Find where the given text appears and provide that cell's center as (X, Y) coordinate. 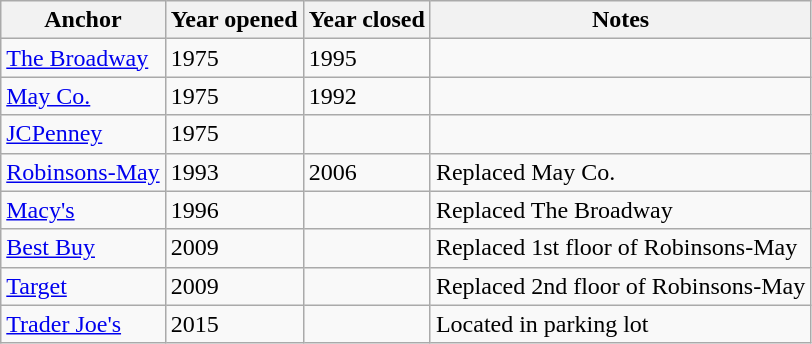
The Broadway (83, 58)
Year opened (234, 20)
Replaced May Co. (620, 172)
Replaced The Broadway (620, 210)
Best Buy (83, 248)
Robinsons-May (83, 172)
Notes (620, 20)
1995 (366, 58)
2006 (366, 172)
JCPenney (83, 134)
Target (83, 286)
Replaced 1st floor of Robinsons-May (620, 248)
Located in parking lot (620, 324)
2015 (234, 324)
1996 (234, 210)
Trader Joe's (83, 324)
1992 (366, 96)
Year closed (366, 20)
Anchor (83, 20)
May Co. (83, 96)
1993 (234, 172)
Replaced 2nd floor of Robinsons-May (620, 286)
Macy's (83, 210)
